Determine the [X, Y] coordinate at the center of the cell enclosing the given text.  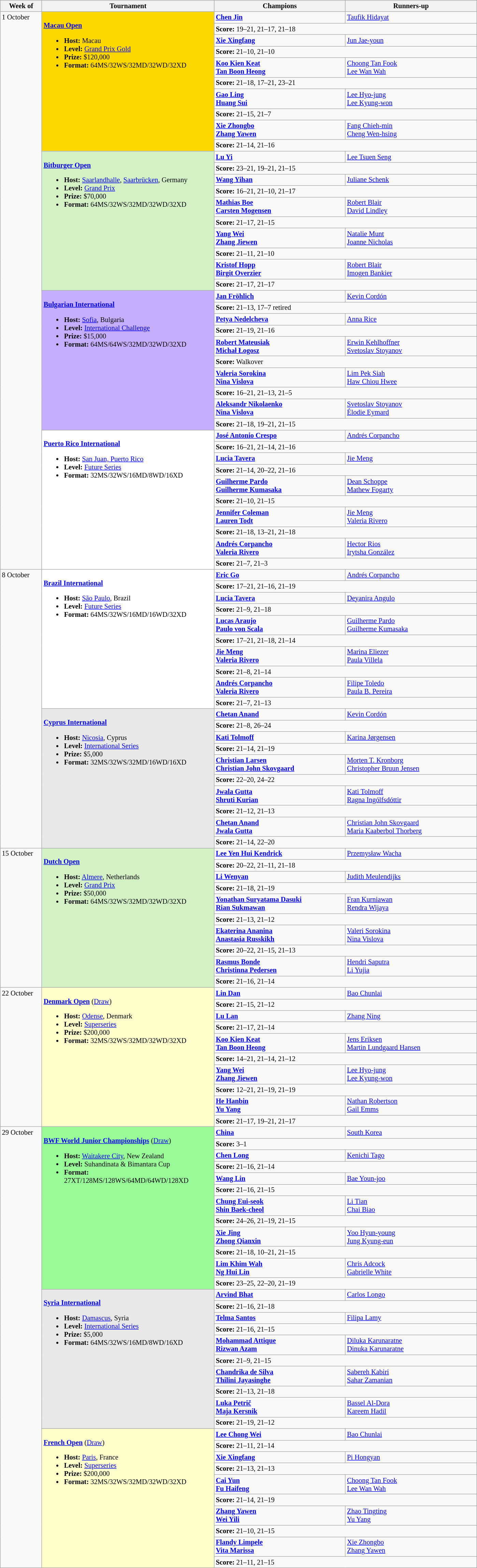
Score: 21–18, 21–19 [345, 888]
Score: 21–19, 21–12 [345, 1423]
Score: 21–18, 19–21, 21–15 [345, 424]
Score: 12–21, 21–19, 21–19 [345, 1090]
Denmark Open (Draw)Host: Odense, DenmarkLevel: SuperseriesPrize: $200,000Format: 32MS/32WS/32MD/32WD/32XD [128, 1057]
Valeri Sorokina Nina Vislova [411, 935]
Score: 16–21, 21–10, 21–17 [345, 191]
Filipe Toledo Paula B. Pereira [411, 687]
Robert Blair David Lindley [411, 207]
Syria InternationalHost: Damascus, SyriaLevel: International SeriesPrize: $5,000Format: 64MS/32WS/16MD/8WD/16XD [128, 1359]
Svetoslav Stoyanov Élodie Eymard [411, 408]
South Korea [411, 1132]
Zhao Tingting Yu Yang [411, 1515]
Score: 21–18, 17–21, 23–21 [345, 83]
Score: 21–17, 19–21, 21–17 [345, 1121]
Christian Larsen Christian John Skovgaard [280, 764]
Puerto Rico InternationalHost: San Juan, Puerto RicoLevel: Future SeriesFormat: 32MS/32WS/16MD/8WD/16XD [128, 499]
Erwin Kehlhoffner Svetoslav Stoyanov [411, 346]
Score: 17–21, 21–18, 21–14 [345, 641]
Nathan Robertson Gail Emms [411, 1105]
Karina Jørgensen [411, 737]
Score: 21–11, 21–15 [345, 1562]
Przemysław Wacha [411, 854]
Zhang Yawen Wei Yili [280, 1515]
Zhang Ning [411, 1016]
Bitburger OpenHost: Saarlandhalle, Saarbrücken, GermanyLevel: Grand PrixPrize: $70,000Format: 64MS/32WS/32MD/32WD/32XD [128, 221]
Wang Yihan [280, 180]
Arvind Bhat [280, 1295]
Score: 21–14, 20–22, 21–16 [345, 470]
Flandy Limpele Vita Marissa [280, 1547]
Lim Pek Siah Haw Chiou Hwee [411, 377]
Wang Lin [280, 1178]
Score: Walkover [345, 362]
Deyanira Angulo [411, 598]
China [280, 1132]
Cai Yun Fu Haifeng [280, 1484]
Kati Tolmoff [280, 737]
Yoo Hyun-young Jung Kyung-eun [411, 1237]
15 October [21, 918]
Lee Yen Hui Kendrick [280, 854]
Lee Tsuen Seng [411, 157]
Marina Eliezer Paula Villela [411, 656]
Robert Mateusiak Michał Łogosz [280, 346]
Li Wenyan [280, 877]
Pi Hongyan [411, 1457]
Mathias Boe Carsten Mogensen [280, 207]
Anna Rice [411, 319]
Score: 21–18, 13–21, 21–18 [345, 532]
Score: 21–13, 21–12 [345, 919]
Chetan Anand [280, 714]
Jie Meng [411, 459]
Aleksandr Nikolaenko Nina Vislova [280, 408]
Score: 21–13, 17–7 retired [345, 308]
Valeria Sorokina Nina Vislova [280, 377]
Chandrika de Silva Thilini Jayasinghe [280, 1376]
Tournament [128, 6]
Luka Petrič Maja Kersnik [280, 1407]
Score: 21–10, 21–10 [345, 52]
Score: 14–21, 21–14, 21–12 [345, 1059]
Lee Chong Wei [280, 1434]
Gao Ling Huang Sui [280, 99]
Week of [21, 6]
Score: 21–13, 21–18 [345, 1392]
Chen Long [280, 1156]
Lu Lan [280, 1016]
Jennifer Coleman Lauren Todt [280, 517]
8 October [21, 708]
Score: 23–21, 19–21, 21–15 [345, 168]
BWF World Junior Championships (Draw)Host: Waitakere City, New ZealandLevel: Suhandinata & Bimantara CupFormat: 27XT/128MS/128WS/64MD/64WD/128XD [128, 1208]
Judith Meulendijks [411, 877]
Lu Yi [280, 157]
Score: 21–9, 21–15 [345, 1361]
22 October [21, 1057]
Jun Jae-youn [411, 40]
Score: 16–21, 21–13, 21–5 [345, 393]
Chetan Anand Jwala Gutta [280, 827]
Champions [280, 6]
Juliane Schenk [411, 180]
Eric Go [280, 575]
Score: 21–7, 21–13 [345, 703]
Jens Eriksen Martin Lundgaard Hansen [411, 1043]
Sabereh Kabiri Sahar Zamanian [411, 1376]
Chris Adcock Gabrielle White [411, 1268]
Runners-up [411, 6]
Score: 21–7, 21–3 [345, 564]
Score: 21–8, 26–24 [345, 726]
Score: 19–21, 21–17, 21–18 [345, 29]
Score: 21–17, 21–15 [345, 222]
Score: 22–20, 24–22 [345, 780]
French Open (Draw)Host: Paris, FranceLevel: SuperseriesPrize: $200,000Format: 32MS/32WS/32MD/32WD/32XD [128, 1498]
Li Tian Chai Biao [411, 1205]
Score: 21–11, 21–14 [345, 1446]
Natalie Munt Joanne Nicholas [411, 238]
Kenichi Tago [411, 1156]
Bassel Al-Dora Kareem Hadil [411, 1407]
Kristof Hopp Birgit Overzier [280, 269]
Robert Blair Imogen Bankier [411, 269]
Jwala Gutta Shruti Kurian [280, 796]
29 October [21, 1347]
Cyprus InternationalHost: Nicosia, CyprusLevel: International SeriesPrize: $5,000Format: 32MS/32WS/32MD/16WD/16XD [128, 779]
He Hanbin Yu Yang [280, 1105]
Score: 3–1 [345, 1144]
Kati Tolmoff Ragna Ingólfsdóttir [411, 796]
Score: 17–21, 21–16, 21–19 [345, 586]
Dutch OpenHost: Almere, NetherlandsLevel: Grand PrixPrize: $50,000Format: 64MS/32WS/32MD/32WD/32XD [128, 918]
Score: 21–18, 10–21, 21–15 [345, 1252]
Rasmus Bonde Christinna Pedersen [280, 966]
Score: 20–22, 21–15, 21–13 [345, 950]
Hendri Saputra Li Yujia [411, 966]
Macau OpenHost: MacauLevel: Grand Prix GoldPrize: $120,000Format: 64MS/32WS/32MD/32WD/32XD [128, 81]
Lim Khim Wah Ng Hui Lin [280, 1268]
Score: 21–17, 21–14 [345, 1028]
Ekaterina Ananina Anastasia Russkikh [280, 935]
Bulgarian InternationalHost: Sofia, BulgariaLevel: International ChallengePrize: $15,000Format: 64MS/64WS/32MD/32WD/32XD [128, 360]
Score: 20–22, 21–11, 21–18 [345, 865]
Diluka Karunaratne Dinuka Karunaratne [411, 1345]
Brazil InternationalHost: São Paulo, BrazilLevel: Future SeriesFormat: 64MS/32WS/16MD/16WD/32XD [128, 639]
1 October [21, 290]
Score: 21–14, 21–16 [345, 145]
Score: 21–14, 22–20 [345, 842]
Taufik Hidayat [411, 17]
Score: 21–16, 21–18 [345, 1306]
Score: 21–17, 21–17 [345, 285]
Bae Youn-joo [411, 1178]
Score: 23–25, 22–20, 21–19 [345, 1283]
José Antonio Crespo [280, 436]
Christian John Skovgaard Maria Kaaberbol Thorberg [411, 827]
Score: 21–15, 21–7 [345, 114]
Lucas Araujo Paulo von Scala [280, 625]
Score: 16–21, 21–14, 21–16 [345, 447]
Score: 24–26, 21–19, 21–15 [345, 1221]
Telma Santos [280, 1318]
Score: 21–9, 21–18 [345, 609]
Fran Kurniawan Rendra Wijaya [411, 904]
Mohammad Attique Rizwan Azam [280, 1345]
Score: 21–15, 21–12 [345, 1005]
Morten T. Kronborg Christopher Bruun Jensen [411, 764]
Yonathan Suryatama Dasuki Rian Sukmawan [280, 904]
Score: 21–13, 21–13 [345, 1469]
Dean Schoppe Mathew Fogarty [411, 485]
Score: 21–8, 21–14 [345, 672]
Filipa Lamy [411, 1318]
Xie Jing Zhong Qianxin [280, 1237]
Petya Nedelcheva [280, 319]
Lin Dan [280, 993]
Score: 21–12, 21–13 [345, 811]
Fang Chieh-min Cheng Wen-hsing [411, 130]
Jan Fröhlich [280, 296]
Chen Jin [280, 17]
Score: 21–19, 21–16 [345, 331]
Hector Rios Irytsha González [411, 548]
Score: 21–11, 21–10 [345, 253]
Chung Eui-seok Shin Baek-cheol [280, 1205]
Carlos Longo [411, 1295]
